For the text-containing cell, return its midpoint in [x, y] coordinate format. 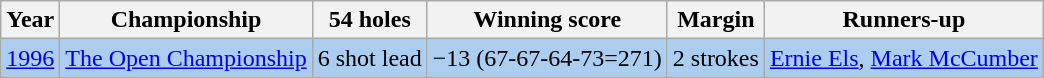
Championship [186, 20]
The Open Championship [186, 58]
Runners-up [904, 20]
Margin [716, 20]
54 holes [370, 20]
6 shot lead [370, 58]
−13 (67-67-64-73=271) [547, 58]
2 strokes [716, 58]
1996 [30, 58]
Year [30, 20]
Winning score [547, 20]
Ernie Els, Mark McCumber [904, 58]
